Provide the (X, Y) coordinate of the cell's center where the given text is located.  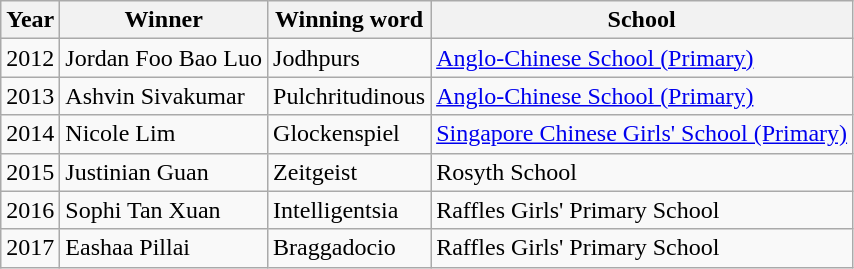
2014 (30, 134)
Rosyth School (642, 172)
Pulchritudinous (350, 96)
Singapore Chinese Girls' School (Primary) (642, 134)
Jordan Foo Bao Luo (164, 58)
Winner (164, 20)
Nicole Lim (164, 134)
Year (30, 20)
Sophi Tan Xuan (164, 210)
Intelligentsia (350, 210)
Winning word (350, 20)
Glockenspiel (350, 134)
2016 (30, 210)
School (642, 20)
Justinian Guan (164, 172)
Braggadocio (350, 248)
Ashvin Sivakumar (164, 96)
Eashaa Pillai (164, 248)
2017 (30, 248)
2012 (30, 58)
Zeitgeist (350, 172)
2015 (30, 172)
Jodhpurs (350, 58)
2013 (30, 96)
